Return [x, y] of the center of cell containing provided text 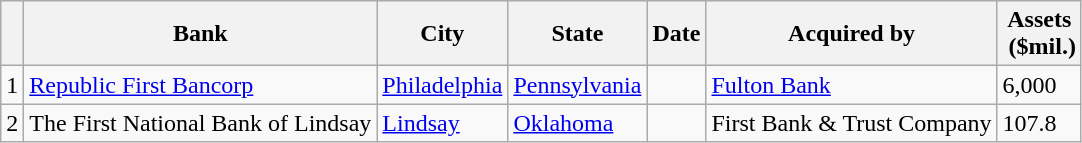
Date [676, 34]
First Bank & Trust Company [852, 123]
6,000 [1039, 85]
City [442, 34]
107.8 [1039, 123]
Bank [200, 34]
Philadelphia [442, 85]
Pennsylvania [578, 85]
Republic First Bancorp [200, 85]
Acquired by [852, 34]
2 [12, 123]
1 [12, 85]
Oklahoma [578, 123]
The First National Bank of Lindsay [200, 123]
Assets ($mil.) [1039, 34]
State [578, 34]
Lindsay [442, 123]
Fulton Bank [852, 85]
